Provide the [X, Y] coordinate of the cell's center where the given text is located.  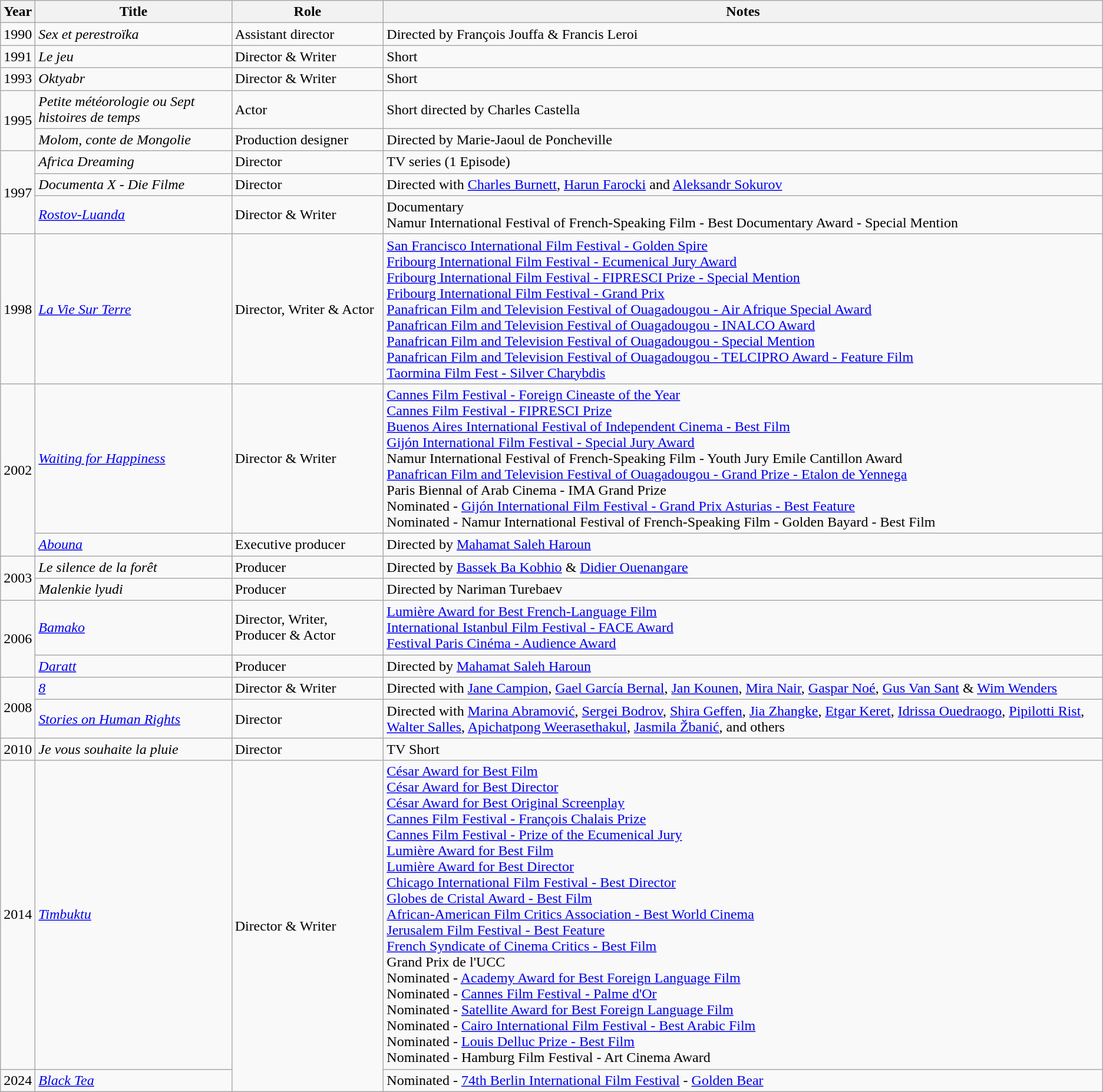
Stories on Human Rights [133, 719]
Abouna [133, 544]
Waiting for Happiness [133, 458]
Short directed by Charles Castella [743, 110]
1993 [18, 79]
Africa Dreaming [133, 162]
TV series (1 Episode) [743, 162]
Directed with Charles Burnett, Harun Farocki and Aleksandr Sokurov [743, 184]
2010 [18, 749]
Year [18, 12]
Malenkie lyudi [133, 590]
Le silence de la forêt [133, 567]
Director, Writer, Producer & Actor [308, 628]
Daratt [133, 666]
1998 [18, 309]
Bamako [133, 628]
Directed by Marie-Jaoul de Poncheville [743, 140]
DocumentaryNamur International Festival of French-Speaking Film - Best Documentary Award - Special Mention [743, 214]
Directed by Bassek Ba Kobhio & Didier Ouenangare [743, 567]
TV Short [743, 749]
Sex et perestroïka [133, 34]
Actor [308, 110]
2003 [18, 578]
Timbuktu [133, 915]
Notes [743, 12]
1997 [18, 192]
Role [308, 12]
Directed by Nariman Turebaev [743, 590]
2008 [18, 708]
Molom, conte de Mongolie [133, 140]
Executive producer [308, 544]
1990 [18, 34]
Black Tea [133, 1080]
Lumière Award for Best French-Language FilmInternational Istanbul Film Festival - FACE AwardFestival Paris Cinéma - Audience Award [743, 628]
La Vie Sur Terre [133, 309]
Je vous souhaite la pluie [133, 749]
Production designer [308, 140]
1995 [18, 120]
2002 [18, 469]
8 [133, 689]
2014 [18, 915]
2024 [18, 1080]
Oktyabr [133, 79]
2006 [18, 639]
Assistant director [308, 34]
Le jeu [133, 57]
Directed by François Jouffa & Francis Leroi [743, 34]
Documenta X - Die Filme [133, 184]
1991 [18, 57]
Petite météorologie ou Sept histoires de temps [133, 110]
Title [133, 12]
Rostov-Luanda [133, 214]
Directed with Jane Campion, Gael García Bernal, Jan Kounen, Mira Nair, Gaspar Noé, Gus Van Sant & Wim Wenders [743, 689]
Director, Writer & Actor [308, 309]
Nominated - 74th Berlin International Film Festival - Golden Bear [743, 1080]
